Provide the (X, Y) coordinate of the cell's center where the given text is located.  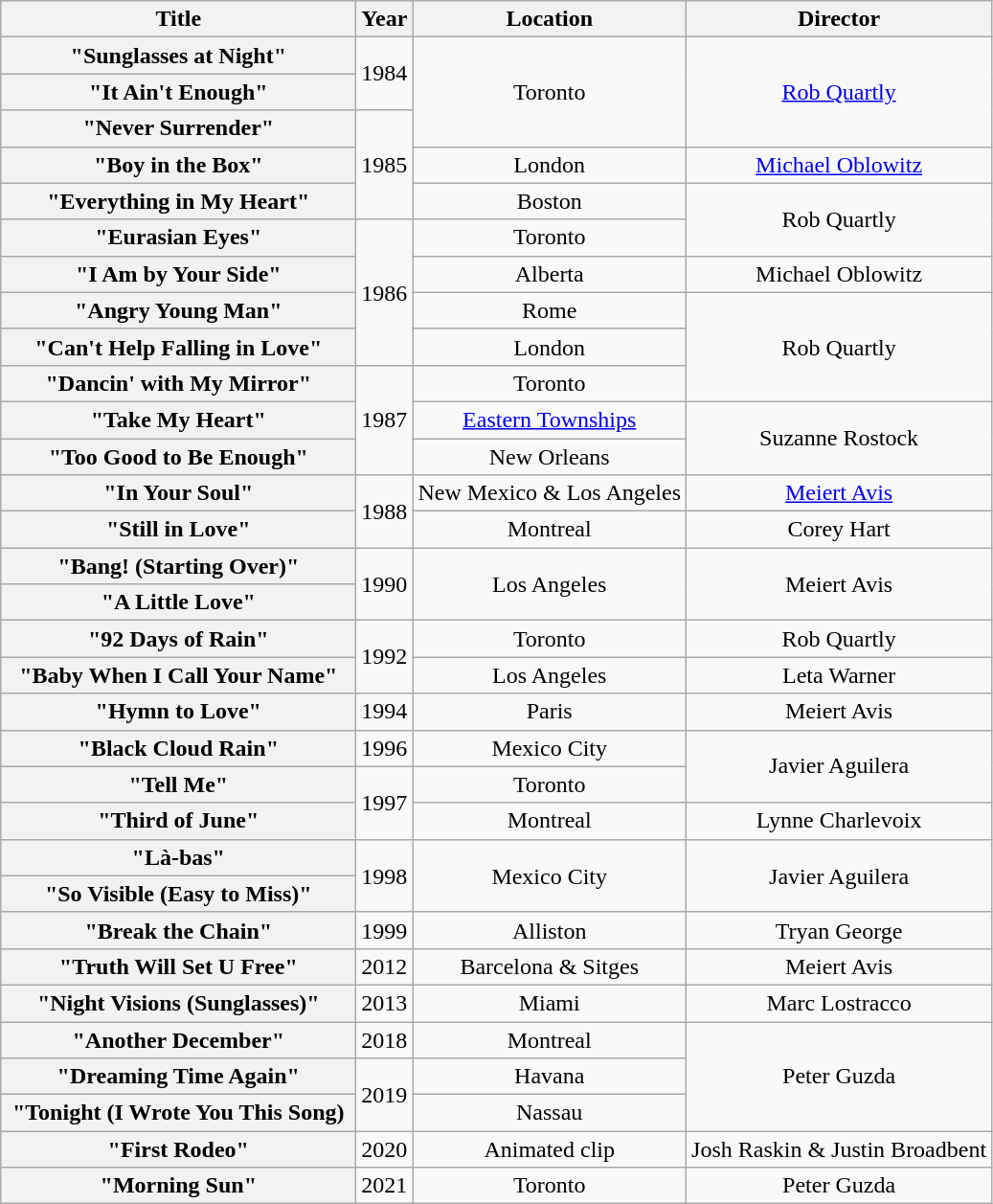
Boston (550, 201)
Alberta (550, 274)
"Truth Will Set U Free" (178, 966)
2013 (385, 1003)
"Still in Love" (178, 530)
1992 (385, 657)
"Eurasian Eyes" (178, 238)
"92 Days of Rain" (178, 639)
"Can't Help Falling in Love" (178, 347)
"Black Cloud Rain" (178, 748)
"Dancin' with My Mirror" (178, 383)
Lynne Charlevoix (839, 821)
"A Little Love" (178, 602)
Havana (550, 1077)
Location (550, 19)
Josh Raskin & Justin Broadbent (839, 1149)
Year (385, 19)
Animated clip (550, 1149)
Suzanne Rostock (839, 438)
Miami (550, 1003)
"Night Visions (Sunglasses)" (178, 1003)
"Too Good to Be Enough" (178, 457)
Corey Hart (839, 530)
Marc Lostracco (839, 1003)
"Bang! (Starting Over)" (178, 566)
Barcelona & Sitges (550, 966)
1999 (385, 930)
Rome (550, 310)
"First Rodeo" (178, 1149)
"Angry Young Man" (178, 310)
2020 (385, 1149)
New Mexico & Los Angeles (550, 493)
"Là-bas" (178, 857)
"Morning Sun" (178, 1186)
1984 (385, 74)
1997 (385, 803)
"In Your Soul" (178, 493)
"Tell Me" (178, 784)
"Baby When I Call Your Name" (178, 675)
"Third of June" (178, 821)
1986 (385, 292)
"Another December" (178, 1039)
"So Visible (Easy to Miss)" (178, 894)
1996 (385, 748)
2012 (385, 966)
Alliston (550, 930)
Paris (550, 712)
"I Am by Your Side" (178, 274)
"Sunglasses at Night" (178, 56)
"Everything in My Heart" (178, 201)
Nassau (550, 1113)
"Break the Chain" (178, 930)
Tryan George (839, 930)
Leta Warner (839, 675)
1998 (385, 875)
1987 (385, 420)
1990 (385, 584)
New Orleans (550, 457)
"Boy in the Box" (178, 165)
Eastern Townships (550, 420)
1985 (385, 165)
2018 (385, 1039)
Director (839, 19)
"Dreaming Time Again" (178, 1077)
Title (178, 19)
1988 (385, 511)
"Never Surrender" (178, 128)
1994 (385, 712)
"It Ain't Enough" (178, 92)
2021 (385, 1186)
"Take My Heart" (178, 420)
"Tonight (I Wrote You This Song) (178, 1113)
"Hymn to Love" (178, 712)
2019 (385, 1095)
